Provide the [X, Y] coordinate of the cell's center where the given text is located.  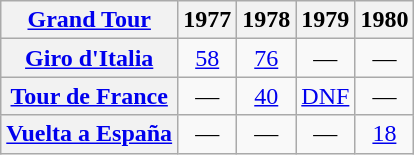
1977 [208, 20]
Giro d'Italia [90, 58]
DNF [326, 96]
1978 [266, 20]
Vuelta a España [90, 134]
1979 [326, 20]
Tour de France [90, 96]
1980 [384, 20]
58 [208, 58]
Grand Tour [90, 20]
18 [384, 134]
40 [266, 96]
76 [266, 58]
